Pinpoint the cell where the given text exists, returning its [X, Y] midpoint coordinate. 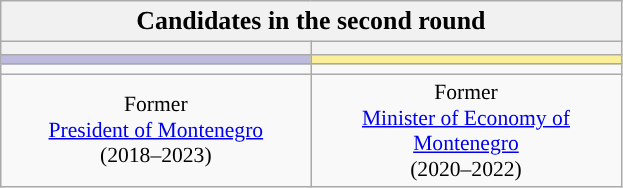
FormerPresident of Montenegro(2018–2023) [156, 131]
FormerMinister of Economy of Montenegro(2020–2022) [466, 131]
Candidates in the second round [311, 21]
